Pinpoint the cell where the given text exists, returning its [X, Y] midpoint coordinate. 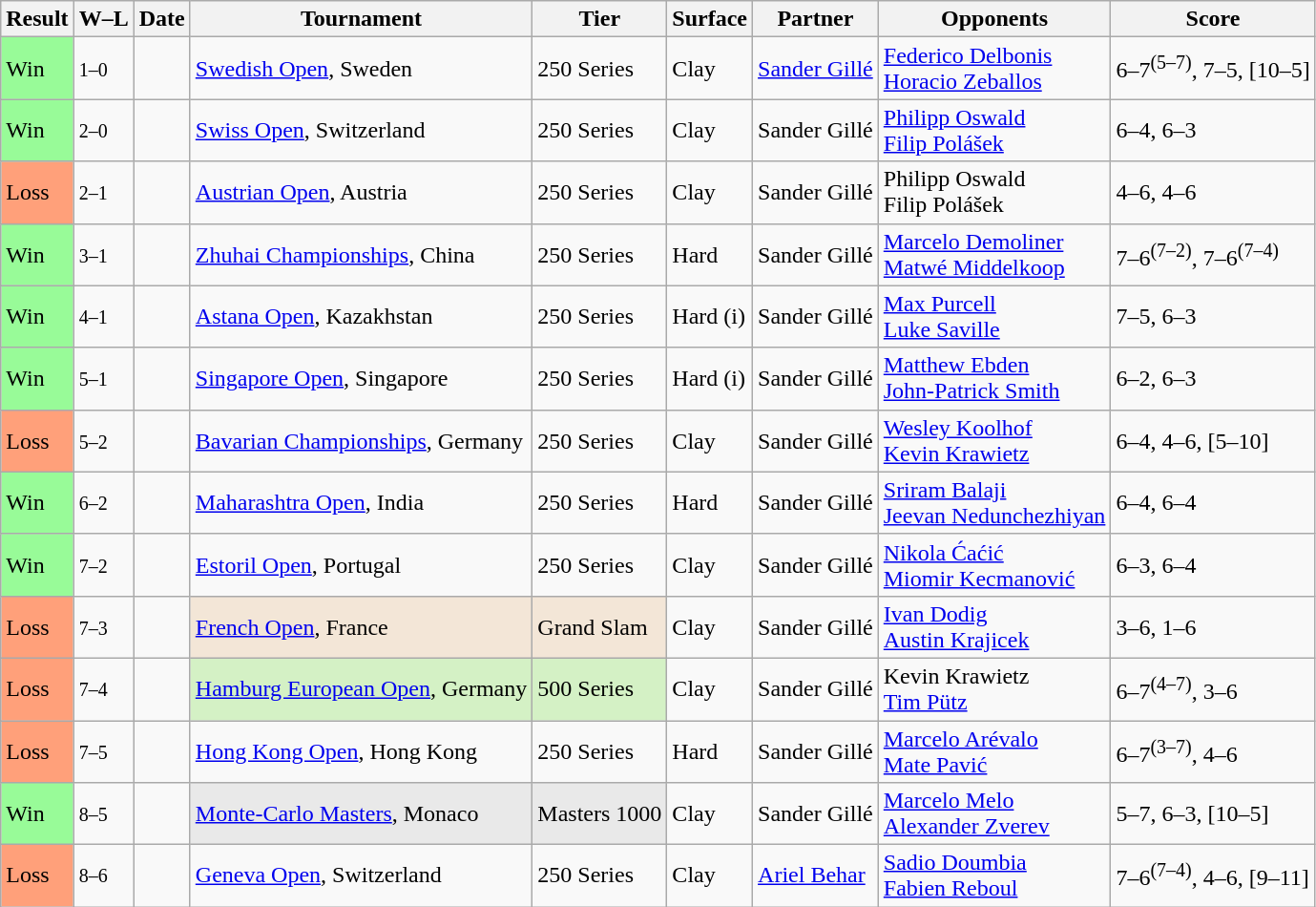
Date [162, 19]
6–4, 4–6, [5–10] [1213, 441]
7–6(7–2), 7–6(7–4) [1213, 254]
Nikola Ćaćić Miomir Kecmanović [994, 565]
Maharashtra Open, India [361, 502]
Score [1213, 19]
Kevin Krawietz Tim Pütz [994, 689]
500 Series [599, 689]
3–1 [103, 254]
5–7, 6–3, [10–5] [1213, 813]
Bavarian Championships, Germany [361, 441]
3–6, 1–6 [1213, 626]
Federico Delbonis Horacio Zeballos [994, 69]
6–7(4–7), 3–6 [1213, 689]
Tier [599, 19]
Marcelo Melo Alexander Zverev [994, 813]
4–1 [103, 317]
2–1 [103, 193]
Tournament [361, 19]
7–5, 6–3 [1213, 317]
8–5 [103, 813]
Swedish Open, Sweden [361, 69]
2–0 [103, 130]
Marcelo Demoliner Matwé Middelkoop [994, 254]
Matthew Ebden John-Patrick Smith [994, 378]
7–6(7–4), 4–6, [9–11] [1213, 876]
Ivan Dodig Austin Krajicek [994, 626]
6–4, 6–4 [1213, 502]
Swiss Open, Switzerland [361, 130]
Geneva Open, Switzerland [361, 876]
1–0 [103, 69]
7–2 [103, 565]
8–6 [103, 876]
Austrian Open, Austria [361, 193]
Marcelo Arévalo Mate Pavić [994, 750]
6–7(5–7), 7–5, [10–5] [1213, 69]
7–3 [103, 626]
Grand Slam [599, 626]
Hong Kong Open, Hong Kong [361, 750]
6–7(3–7), 4–6 [1213, 750]
Monte-Carlo Masters, Monaco [361, 813]
Sadio Doumbia Fabien Reboul [994, 876]
7–5 [103, 750]
Surface [710, 19]
Singapore Open, Singapore [361, 378]
5–1 [103, 378]
7–4 [103, 689]
Result [37, 19]
6–4, 6–3 [1213, 130]
Partner [816, 19]
Opponents [994, 19]
6–3, 6–4 [1213, 565]
6–2, 6–3 [1213, 378]
Wesley Koolhof Kevin Krawietz [994, 441]
6–2 [103, 502]
4–6, 4–6 [1213, 193]
Hamburg European Open, Germany [361, 689]
Zhuhai Championships, China [361, 254]
Sriram Balaji Jeevan Nedunchezhiyan [994, 502]
Masters 1000 [599, 813]
W–L [103, 19]
Estoril Open, Portugal [361, 565]
5–2 [103, 441]
Astana Open, Kazakhstan [361, 317]
French Open, France [361, 626]
Ariel Behar [816, 876]
Max Purcell Luke Saville [994, 317]
